Provide the [X, Y] coordinate of the cell's center where the given text is located.  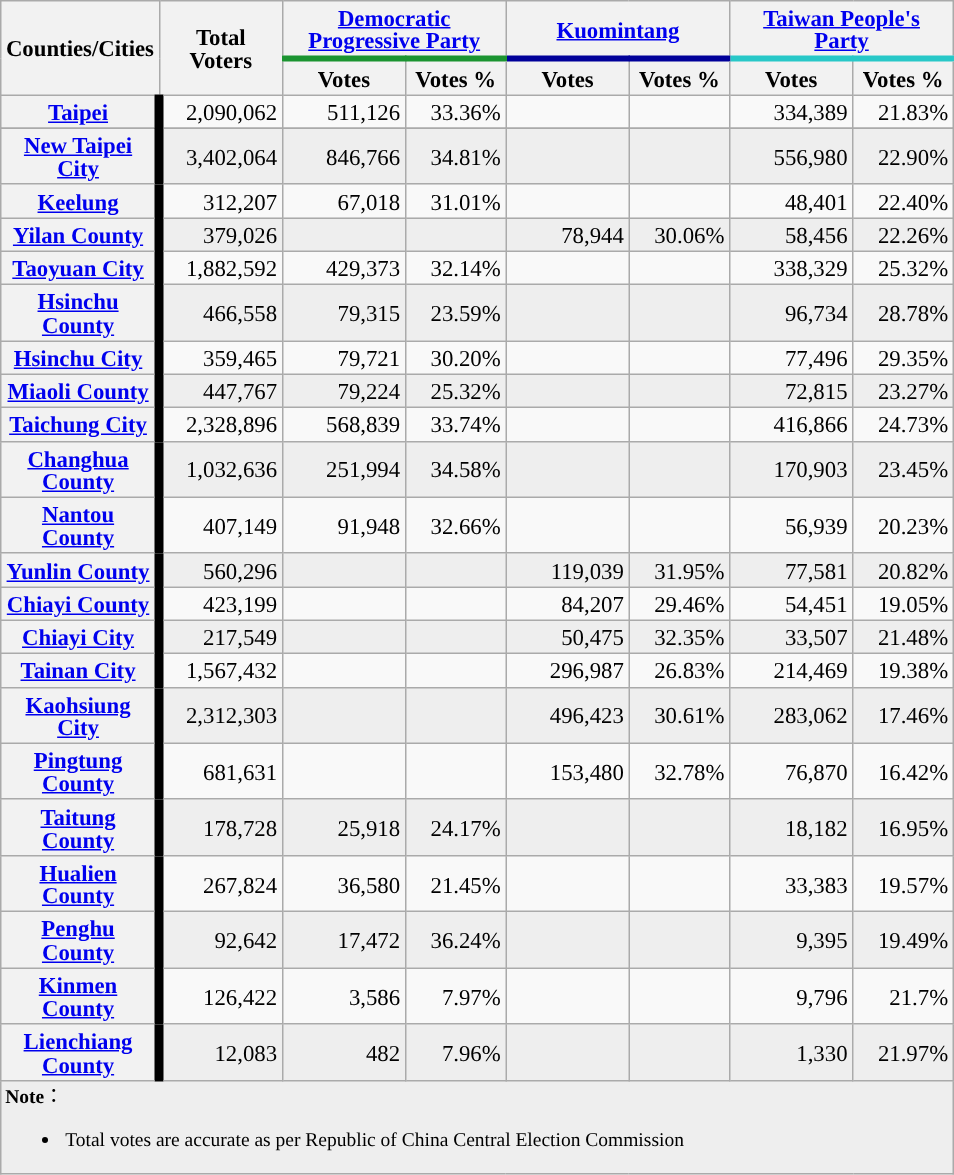
19.05% [904, 604]
482 [344, 1052]
20.82% [904, 570]
9,395 [792, 940]
72,815 [792, 390]
2,090,062 [220, 112]
334,389 [792, 112]
Taiwan People's Party [842, 30]
511,126 [344, 112]
21.45% [456, 884]
22.90% [904, 156]
407,149 [220, 525]
283,062 [792, 715]
338,329 [792, 268]
170,903 [792, 469]
2,312,303 [220, 715]
Tainan City [80, 670]
Taoyuan City [80, 268]
Keelung [80, 200]
76,870 [792, 771]
18,182 [792, 827]
846,766 [344, 156]
30.06% [680, 234]
Yilan County [80, 234]
79,224 [344, 390]
Chiayi County [80, 604]
251,994 [344, 469]
12,083 [220, 1052]
496,423 [568, 715]
29.35% [904, 358]
126,422 [220, 996]
423,199 [220, 604]
681,631 [220, 771]
379,026 [220, 234]
30.20% [456, 358]
23.59% [456, 313]
Kuomintang [618, 30]
Counties/Cities [80, 48]
Note：Total votes are accurate as per Republic of China Central Election Commission [478, 1127]
23.27% [904, 390]
1,882,592 [220, 268]
Changhua County [80, 469]
217,549 [220, 636]
1,330 [792, 1052]
Nantou County [80, 525]
21.83% [904, 112]
556,980 [792, 156]
1,567,432 [220, 670]
Pingtung County [80, 771]
32.35% [680, 636]
17.46% [904, 715]
33,383 [792, 884]
416,866 [792, 424]
24.73% [904, 424]
19.49% [904, 940]
3,586 [344, 996]
23.45% [904, 469]
50,475 [568, 636]
429,373 [344, 268]
30.61% [680, 715]
296,987 [568, 670]
20.23% [904, 525]
214,469 [792, 670]
21.7% [904, 996]
Democratic Progressive Party [394, 30]
Taipei [80, 112]
7.97% [456, 996]
560,296 [220, 570]
16.95% [904, 827]
Hsinchu City [80, 358]
New Taipei City [80, 156]
568,839 [344, 424]
7.96% [456, 1052]
58,456 [792, 234]
Kaohsiung City [80, 715]
119,039 [568, 570]
Taitung County [80, 827]
84,207 [568, 604]
32.66% [456, 525]
29.46% [680, 604]
Lienchiang County [80, 1052]
36.24% [456, 940]
31.95% [680, 570]
33.36% [456, 112]
79,721 [344, 358]
21.97% [904, 1052]
Total Voters [220, 48]
77,581 [792, 570]
178,728 [220, 827]
267,824 [220, 884]
36,580 [344, 884]
9,796 [792, 996]
48,401 [792, 200]
28.78% [904, 313]
33.74% [456, 424]
54,451 [792, 604]
77,496 [792, 358]
1,032,636 [220, 469]
Taichung City [80, 424]
78,944 [568, 234]
79,315 [344, 313]
16.42% [904, 771]
447,767 [220, 390]
Chiayi City [80, 636]
Penghu County [80, 940]
3,402,064 [220, 156]
32.78% [680, 771]
Hualien County [80, 884]
31.01% [456, 200]
21.48% [904, 636]
312,207 [220, 200]
67,018 [344, 200]
2,328,896 [220, 424]
22.26% [904, 234]
359,465 [220, 358]
Kinmen County [80, 996]
22.40% [904, 200]
17,472 [344, 940]
33,507 [792, 636]
19.38% [904, 670]
153,480 [568, 771]
34.81% [456, 156]
466,558 [220, 313]
19.57% [904, 884]
Yunlin County [80, 570]
Miaoli County [80, 390]
56,939 [792, 525]
91,948 [344, 525]
32.14% [456, 268]
Hsinchu County [80, 313]
96,734 [792, 313]
24.17% [456, 827]
26.83% [680, 670]
92,642 [220, 940]
34.58% [456, 469]
25,918 [344, 827]
